Determine the [X, Y] coordinate at the center of the cell enclosing the given text.  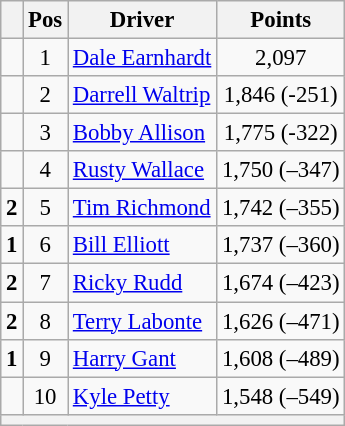
5 [46, 208]
1,775 (-322) [281, 133]
Points [281, 20]
Tim Richmond [142, 208]
Darrell Waltrip [142, 95]
1,674 (–423) [281, 283]
7 [46, 283]
1,750 (–347) [281, 170]
9 [46, 358]
3 [46, 133]
Kyle Petty [142, 396]
2,097 [281, 58]
Bobby Allison [142, 133]
Harry Gant [142, 358]
Ricky Rudd [142, 283]
Dale Earnhardt [142, 58]
Pos [46, 20]
1,608 (–489) [281, 358]
Bill Elliott [142, 245]
6 [46, 245]
1,626 (–471) [281, 321]
8 [46, 321]
1,846 (-251) [281, 95]
4 [46, 170]
Terry Labonte [142, 321]
10 [46, 396]
1,548 (–549) [281, 396]
Driver [142, 20]
1,742 (–355) [281, 208]
Rusty Wallace [142, 170]
1,737 (–360) [281, 245]
